From the cell containing the given text, extract its center point as [x, y] coordinate. 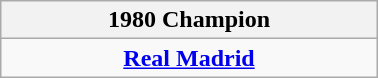
1980 Champion [189, 20]
Real Madrid [189, 58]
